Capture the cell that displays the provided text and extract its [X, Y] central coordinate. 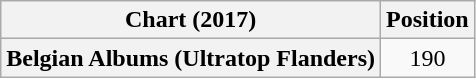
Belgian Albums (Ultratop Flanders) [191, 58]
Position [428, 20]
Chart (2017) [191, 20]
190 [428, 58]
